Return the [x, y] coordinate for the center point of the cell that contains the specified text.  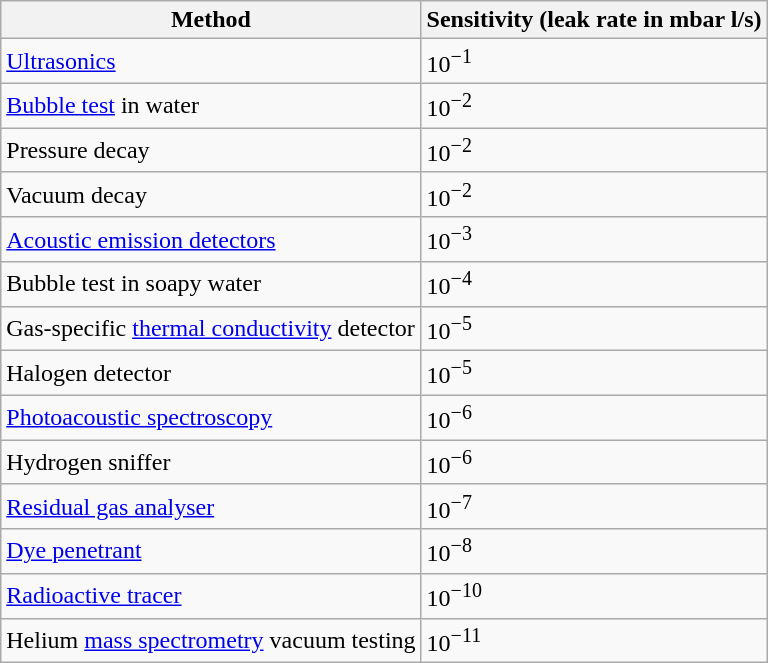
Radioactive tracer [211, 596]
10−8 [594, 552]
Pressure decay [211, 150]
Bubble test in water [211, 106]
Sensitivity (leak rate in mbar l/s) [594, 20]
Gas-specific thermal conductivity detector [211, 328]
Ultrasonics [211, 62]
10−1 [594, 62]
10−7 [594, 506]
Photoacoustic spectroscopy [211, 418]
10−3 [594, 240]
Residual gas analyser [211, 506]
10−11 [594, 640]
Halogen detector [211, 374]
Bubble test in soapy water [211, 284]
10−4 [594, 284]
Method [211, 20]
Acoustic emission detectors [211, 240]
Dye penetrant [211, 552]
Helium mass spectrometry vacuum testing [211, 640]
10−10 [594, 596]
Hydrogen sniffer [211, 462]
Vacuum decay [211, 194]
